Pinpoint the cell where the given text exists, returning its (X, Y) midpoint coordinate. 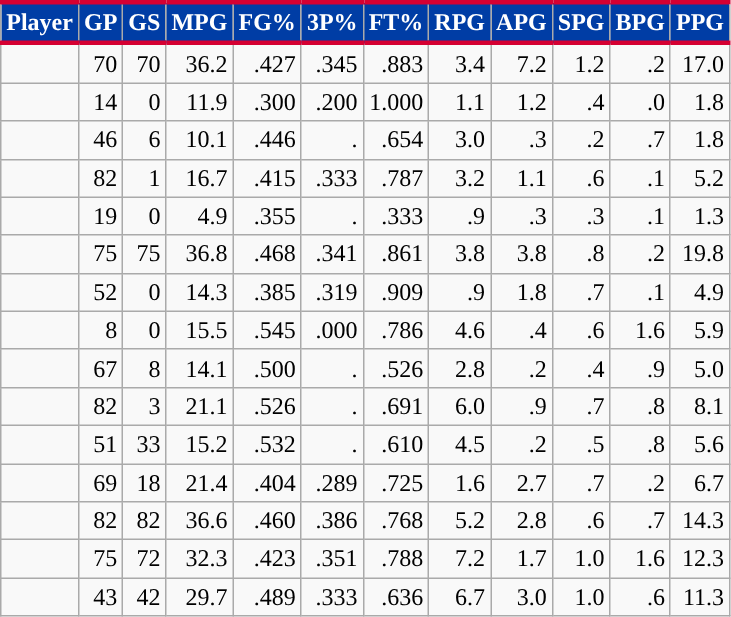
3.2 (460, 178)
1.000 (396, 102)
3P% (332, 22)
.691 (396, 406)
19.8 (700, 254)
32.3 (200, 559)
67 (100, 368)
5.9 (700, 330)
1.3 (700, 216)
11.3 (700, 597)
.341 (332, 254)
APG (522, 22)
10.1 (200, 140)
36.2 (200, 63)
FT% (396, 22)
.427 (267, 63)
.355 (267, 216)
36.8 (200, 254)
.636 (396, 597)
18 (144, 483)
.5 (581, 444)
.468 (267, 254)
46 (100, 140)
.446 (267, 140)
.610 (396, 444)
72 (144, 559)
52 (100, 292)
.500 (267, 368)
5.0 (700, 368)
21.1 (200, 406)
RPG (460, 22)
.385 (267, 292)
51 (100, 444)
15.2 (200, 444)
.460 (267, 521)
15.5 (200, 330)
GS (144, 22)
.725 (396, 483)
1.7 (522, 559)
MPG (200, 22)
BPG (640, 22)
5.6 (700, 444)
36.6 (200, 521)
.654 (396, 140)
.532 (267, 444)
.415 (267, 178)
33 (144, 444)
17.0 (700, 63)
4.5 (460, 444)
42 (144, 597)
.787 (396, 178)
PPG (700, 22)
Player (40, 22)
.319 (332, 292)
.861 (396, 254)
43 (100, 597)
.489 (267, 597)
SPG (581, 22)
FG% (267, 22)
8.1 (700, 406)
3.4 (460, 63)
.404 (267, 483)
.545 (267, 330)
16.7 (200, 178)
.788 (396, 559)
11.9 (200, 102)
.423 (267, 559)
14.1 (200, 368)
.768 (396, 521)
69 (100, 483)
.786 (396, 330)
29.7 (200, 597)
2.7 (522, 483)
14 (100, 102)
4.6 (460, 330)
.000 (332, 330)
.386 (332, 521)
GP (100, 22)
21.4 (200, 483)
12.3 (700, 559)
6 (144, 140)
19 (100, 216)
.200 (332, 102)
.883 (396, 63)
.0 (640, 102)
.909 (396, 292)
.300 (267, 102)
.345 (332, 63)
6.0 (460, 406)
.351 (332, 559)
3 (144, 406)
1 (144, 178)
.289 (332, 483)
